Provide the (x, y) coordinate of the cell's center where the given text is located.  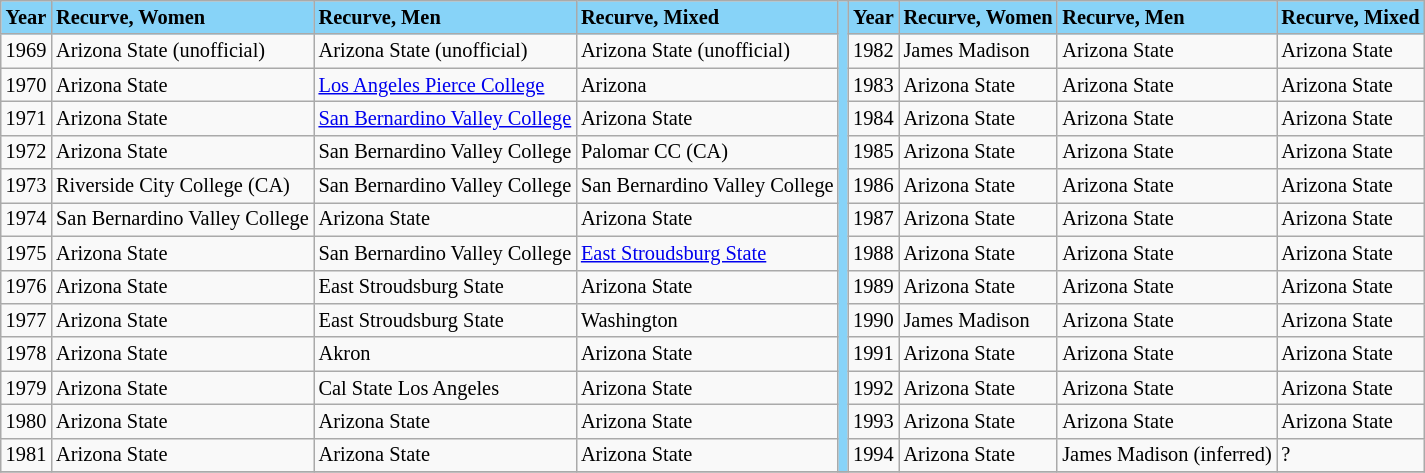
1991 (873, 354)
1984 (873, 118)
1982 (873, 51)
James Madison (inferred) (1166, 455)
1970 (26, 85)
Cal State Los Angeles (445, 388)
1979 (26, 388)
1981 (26, 455)
1980 (26, 421)
1993 (873, 421)
1971 (26, 118)
1990 (873, 320)
Palomar CC (CA) (707, 152)
Los Angeles Pierce College (445, 85)
1994 (873, 455)
Riverside City College (CA) (182, 186)
Arizona (707, 85)
Akron (445, 354)
1985 (873, 152)
Washington (707, 320)
1974 (26, 219)
1976 (26, 287)
1969 (26, 51)
1989 (873, 287)
? (1351, 455)
1988 (873, 253)
1973 (26, 186)
1972 (26, 152)
1987 (873, 219)
1986 (873, 186)
1992 (873, 388)
1977 (26, 320)
1978 (26, 354)
1975 (26, 253)
1983 (873, 85)
